Pinpoint the cell where the given text exists, returning its [X, Y] midpoint coordinate. 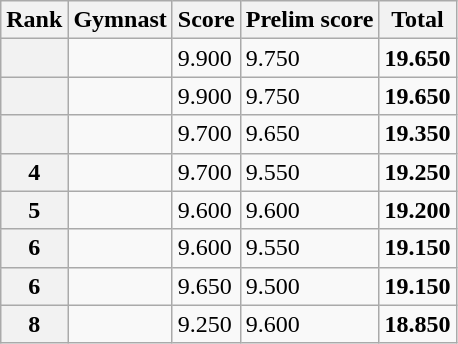
Total [418, 20]
Score [206, 20]
9.500 [310, 286]
19.250 [418, 172]
5 [34, 210]
19.350 [418, 134]
4 [34, 172]
Prelim score [310, 20]
Gymnast [120, 20]
19.200 [418, 210]
18.850 [418, 324]
8 [34, 324]
Rank [34, 20]
9.250 [206, 324]
